Extract the [x, y] coordinate from the center of the cell holding the provided text.  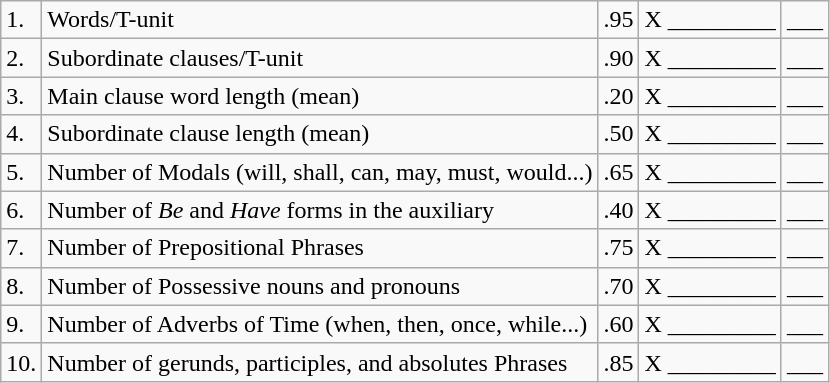
7. [22, 248]
Words/T-unit [320, 20]
.95 [618, 20]
Subordinate clause length (mean) [320, 134]
1. [22, 20]
Number of Possessive nouns and pronouns [320, 286]
.65 [618, 172]
5. [22, 172]
10. [22, 362]
.70 [618, 286]
2. [22, 58]
.50 [618, 134]
.60 [618, 324]
.40 [618, 210]
.20 [618, 96]
3. [22, 96]
Number of Be and Have forms in the auxiliary [320, 210]
Number of Modals (will, shall, can, may, must, would...) [320, 172]
.75 [618, 248]
Number of Prepositional Phrases [320, 248]
Number of Adverbs of Time (when, then, once, while...) [320, 324]
Subordinate clauses/T-unit [320, 58]
Main clause word length (mean) [320, 96]
9. [22, 324]
.85 [618, 362]
Number of gerunds, participles, and absolutes Phrases [320, 362]
8. [22, 286]
6. [22, 210]
4. [22, 134]
.90 [618, 58]
